Search for the cell housing the specified text and yield its [X, Y] center coordinate. 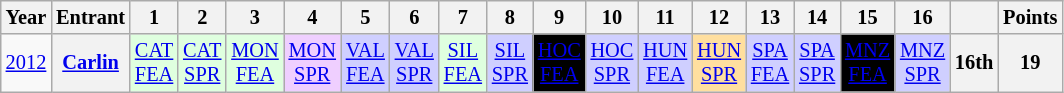
7 [463, 17]
HOCSPR [612, 63]
VALFEA [366, 63]
2 [202, 17]
5 [366, 17]
CATSPR [202, 63]
1 [154, 17]
4 [312, 17]
MONSPR [312, 63]
SPAFEA [770, 63]
2012 [26, 63]
SILSPR [510, 63]
10 [612, 17]
HUNFEA [665, 63]
Entrant [90, 17]
Year [26, 17]
12 [719, 17]
14 [817, 17]
13 [770, 17]
MNZFEA [868, 63]
Carlin [90, 63]
3 [254, 17]
11 [665, 17]
16th [974, 63]
SPASPR [817, 63]
MNZSPR [922, 63]
HUNSPR [719, 63]
VALSPR [414, 63]
9 [560, 17]
16 [922, 17]
CATFEA [154, 63]
SILFEA [463, 63]
HOCFEA [560, 63]
8 [510, 17]
MONFEA [254, 63]
Points [1030, 17]
19 [1030, 63]
15 [868, 17]
6 [414, 17]
